Return [x, y] of the center of cell containing provided text 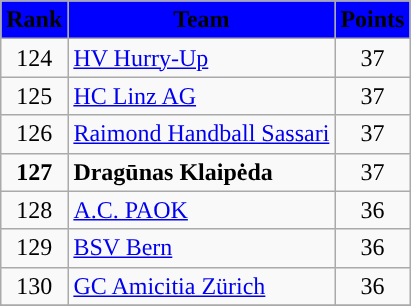
124 [34, 58]
Raimond Handball Sassari [202, 134]
Dragūnas Klaipėda [202, 172]
130 [34, 286]
GC Amicitia Zürich [202, 286]
Rank [34, 20]
Team [202, 20]
129 [34, 248]
128 [34, 210]
HV Hurry-Up [202, 58]
A.C. PAOK [202, 210]
BSV Bern [202, 248]
HC Linz AG [202, 96]
Points [372, 20]
126 [34, 134]
127 [34, 172]
125 [34, 96]
